Extract the [X, Y] coordinate from the center of the cell holding the provided text.  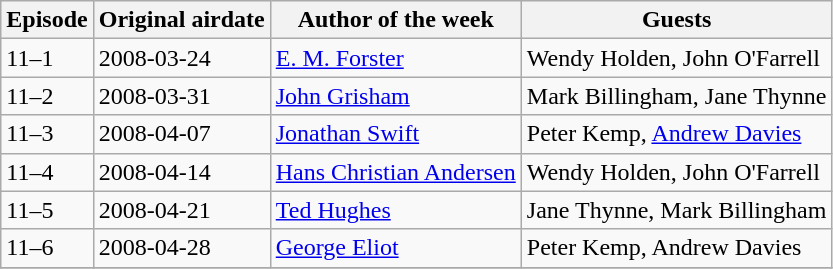
Author of the week [396, 20]
Jane Thynne, Mark Billingham [676, 210]
George Eliot [396, 248]
E. M. Forster [396, 58]
2008-03-24 [182, 58]
Original airdate [182, 20]
2008-04-28 [182, 248]
2008-04-07 [182, 134]
11–5 [47, 210]
Hans Christian Andersen [396, 172]
Mark Billingham, Jane Thynne [676, 96]
11–1 [47, 58]
11–4 [47, 172]
John Grisham [396, 96]
2008-03-31 [182, 96]
Episode [47, 20]
Guests [676, 20]
11–2 [47, 96]
11–3 [47, 134]
2008-04-21 [182, 210]
Jonathan Swift [396, 134]
2008-04-14 [182, 172]
Ted Hughes [396, 210]
11–6 [47, 248]
